Extract the [x, y] coordinate from the center of the cell holding the provided text.  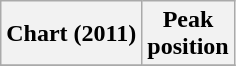
Chart (2011) [72, 34]
Peakposition [188, 34]
